Pinpoint the cell where the given text exists, returning its (X, Y) midpoint coordinate. 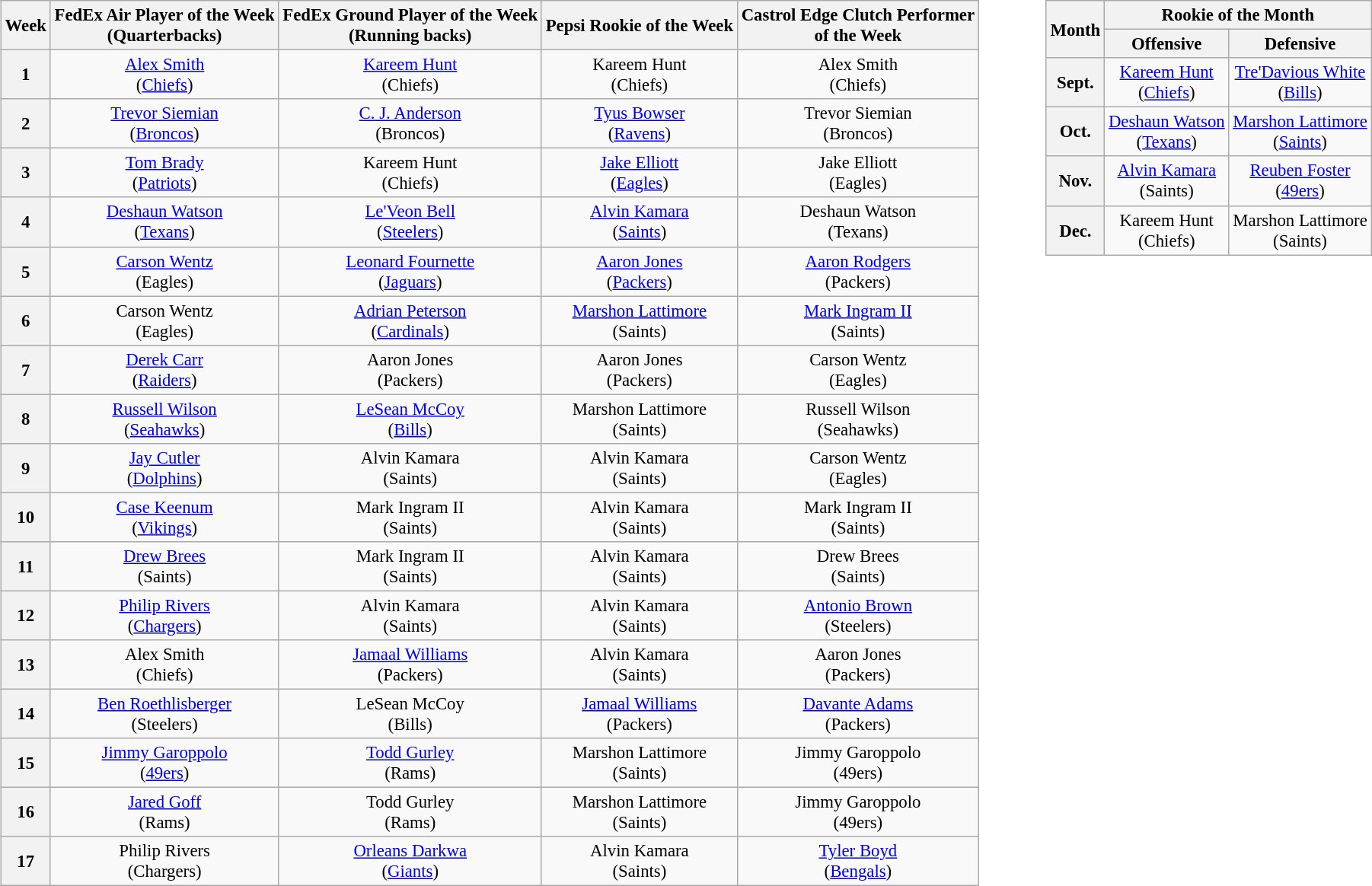
Jay Cutler(Dolphins) (164, 467)
Tyler Boyd(Bengals) (857, 862)
Tyus Bowser(Ravens) (640, 123)
13 (26, 665)
Derek Carr(Raiders) (164, 370)
Jared Goff(Rams) (164, 813)
Castrol Edge Clutch Performerof the Week (857, 26)
8 (26, 419)
Aaron Rodgers(Packers) (857, 271)
6 (26, 321)
Le'Veon Bell(Steelers) (410, 222)
Leonard Fournette(Jaguars) (410, 271)
4 (26, 222)
Pepsi Rookie of the Week (640, 26)
Nov. (1075, 181)
Tre'Davious White(Bills) (1300, 82)
Oct. (1075, 132)
14 (26, 714)
Dec. (1075, 230)
Week (26, 26)
FedEx Air Player of the Week(Quarterbacks) (164, 26)
Defensive (1300, 44)
Ben Roethlisberger(Steelers) (164, 714)
FedEx Ground Player of the Week(Running backs) (410, 26)
15 (26, 763)
Davante Adams(Packers) (857, 714)
Month (1075, 29)
16 (26, 813)
Antonio Brown(Steelers) (857, 615)
Offensive (1166, 44)
Case Keenum(Vikings) (164, 518)
5 (26, 271)
Sept. (1075, 82)
1 (26, 75)
2 (26, 123)
Orleans Darkwa(Giants) (410, 862)
11 (26, 566)
C. J. Anderson(Broncos) (410, 123)
9 (26, 467)
Rookie of the Month (1238, 15)
12 (26, 615)
Reuben Foster(49ers) (1300, 181)
3 (26, 174)
Adrian Peterson(Cardinals) (410, 321)
17 (26, 862)
7 (26, 370)
Tom Brady(Patriots) (164, 174)
10 (26, 518)
